Detect which cell encompasses the target text, then output its (x, y) center coordinate. 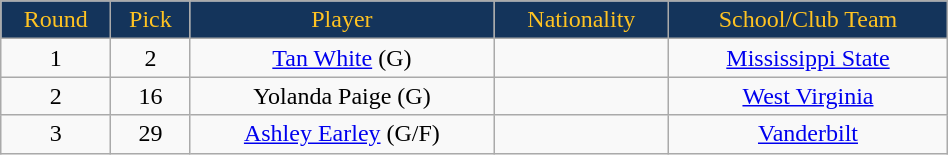
Yolanda Paige (G) (342, 96)
Ashley Earley (G/F) (342, 134)
Vanderbilt (808, 134)
Player (342, 20)
3 (56, 134)
West Virginia (808, 96)
16 (150, 96)
1 (56, 58)
Tan White (G) (342, 58)
29 (150, 134)
Nationality (582, 20)
Round (56, 20)
Pick (150, 20)
Mississippi State (808, 58)
School/Club Team (808, 20)
